Provide the (x, y) coordinate of the cell's center where the given text is located.  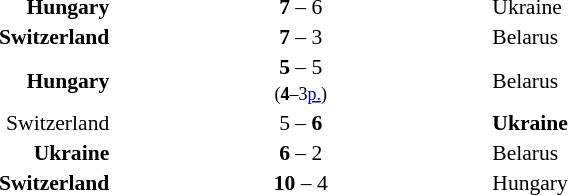
6 – 2 (300, 152)
7 – 3 (300, 37)
5 – 5(4–3p.) (300, 80)
5 – 6 (300, 122)
